Extract the (x, y) coordinate from the center of the cell holding the provided text.  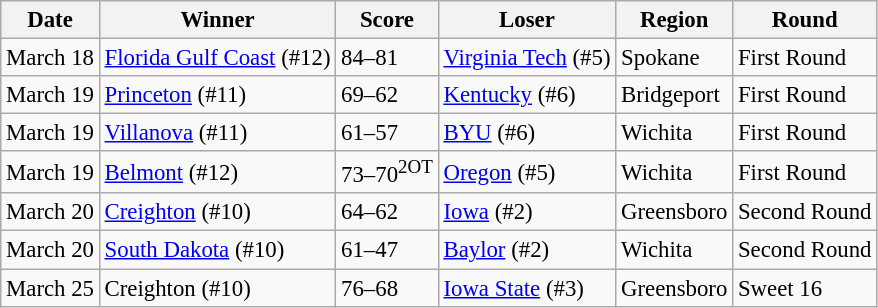
Oregon (#5) (527, 172)
76–68 (387, 288)
Villanova (#11) (218, 133)
69–62 (387, 95)
Iowa (#2) (527, 213)
March 25 (50, 288)
Sweet 16 (805, 288)
84–81 (387, 58)
March 18 (50, 58)
Spokane (674, 58)
Kentucky (#6) (527, 95)
Winner (218, 20)
Iowa State (#3) (527, 288)
73–702OT (387, 172)
Round (805, 20)
Princeton (#11) (218, 95)
BYU (#6) (527, 133)
Belmont (#12) (218, 172)
Date (50, 20)
Score (387, 20)
Loser (527, 20)
South Dakota (#10) (218, 250)
Bridgeport (674, 95)
64–62 (387, 213)
61–57 (387, 133)
Florida Gulf Coast (#12) (218, 58)
Baylor (#2) (527, 250)
61–47 (387, 250)
Virginia Tech (#5) (527, 58)
Region (674, 20)
